Find where the given text appears and provide that cell's center as [X, Y] coordinate. 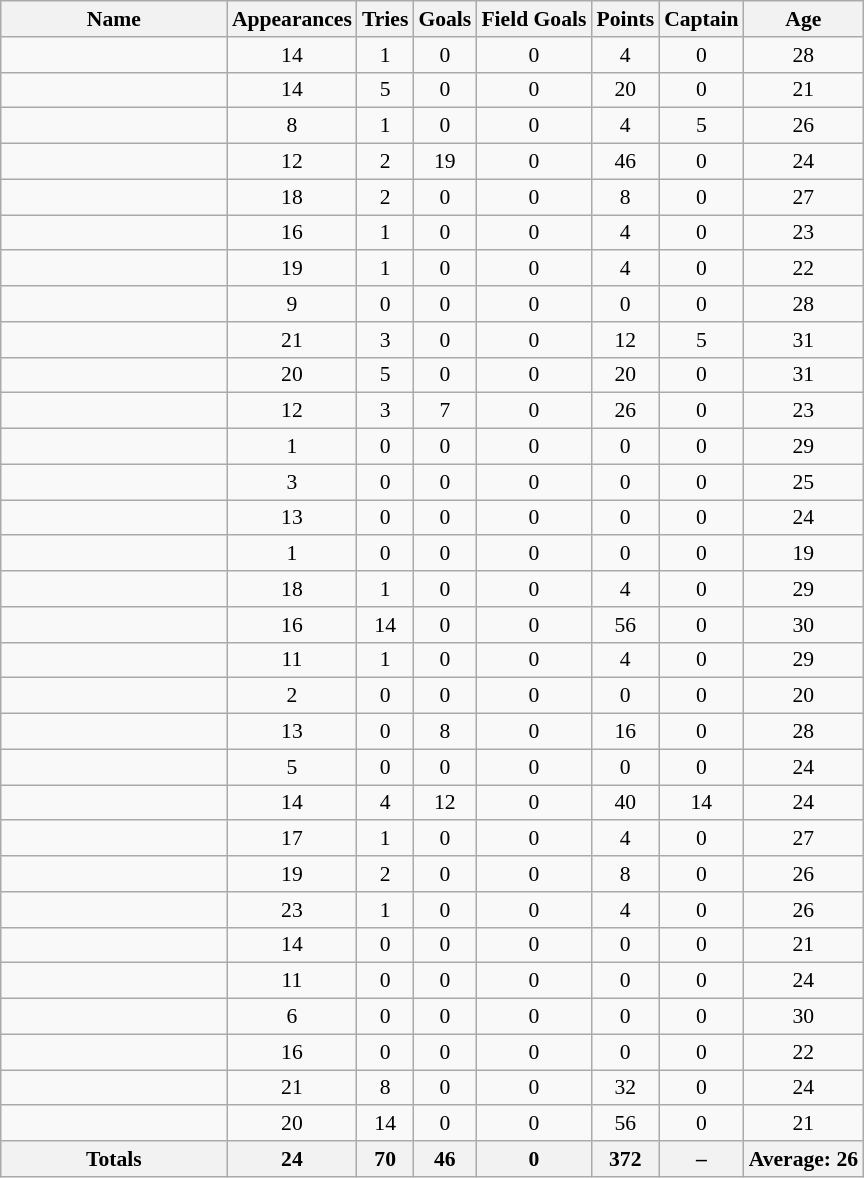
Age [804, 19]
Average: 26 [804, 1159]
9 [292, 304]
Totals [114, 1159]
Captain [702, 19]
372 [625, 1159]
25 [804, 482]
Tries [385, 19]
17 [292, 839]
Name [114, 19]
32 [625, 1088]
Goals [444, 19]
Appearances [292, 19]
Points [625, 19]
7 [444, 411]
70 [385, 1159]
Field Goals [534, 19]
– [702, 1159]
6 [292, 1017]
40 [625, 803]
